From the cell containing the given text, extract its center point as (x, y) coordinate. 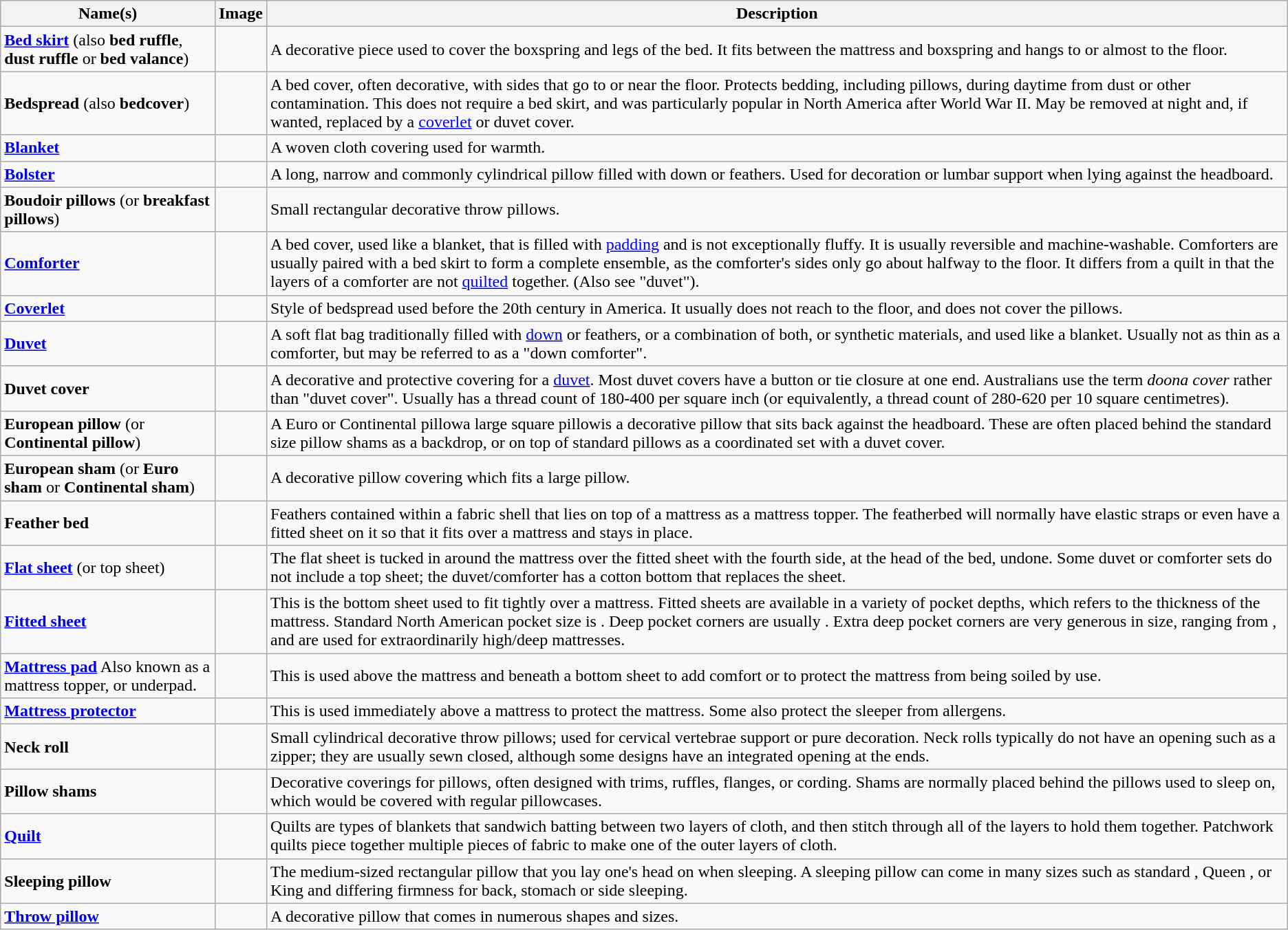
Sleeping pillow (108, 880)
A woven cloth covering used for warmth. (777, 148)
Description (777, 14)
Mattress pad Also known as a mattress topper, or underpad. (108, 675)
A decorative piece used to cover the boxspring and legs of the bed. It fits between the mattress and boxspring and hangs to or almost to the floor. (777, 50)
Bed skirt (also bed ruffle, dust ruffle or bed valance) (108, 50)
Throw pillow (108, 916)
Fitted sheet (108, 622)
European pillow (or Continental pillow) (108, 433)
Style of bedspread used before the 20th century in America. It usually does not reach to the floor, and does not cover the pillows. (777, 308)
Bolster (108, 174)
Bedspread (also bedcover) (108, 103)
Duvet (108, 344)
Name(s) (108, 14)
A decorative pillow covering which fits a large pillow. (777, 477)
Flat sheet (or top sheet) (108, 568)
Duvet cover (108, 388)
A long, narrow and commonly cylindrical pillow filled with down or feathers. Used for decoration or lumbar support when lying against the headboard. (777, 174)
This is used above the mattress and beneath a bottom sheet to add comfort or to protect the mattress from being soiled by use. (777, 675)
Coverlet (108, 308)
Feather bed (108, 523)
Neck roll (108, 747)
European sham (or Euro sham or Continental sham) (108, 477)
A decorative pillow that comes in numerous shapes and sizes. (777, 916)
Pillow shams (108, 791)
This is used immediately above a mattress to protect the mattress. Some also protect the sleeper from allergens. (777, 711)
Quilt (108, 836)
Boudoir pillows (or breakfast pillows) (108, 209)
Comforter (108, 263)
Mattress protector (108, 711)
Blanket (108, 148)
Small rectangular decorative throw pillows. (777, 209)
Image (241, 14)
